Detect which cell encompasses the target text, then output its (X, Y) center coordinate. 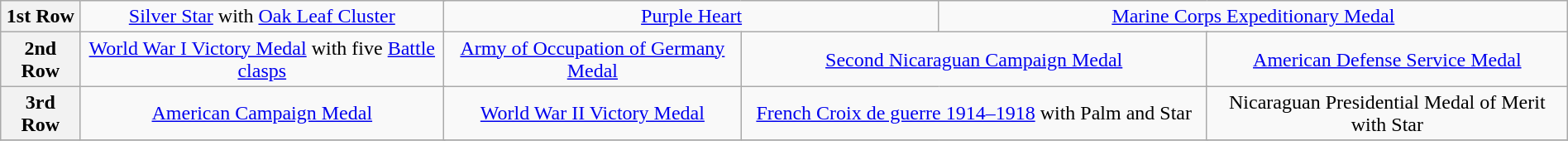
1st Row (41, 17)
World War I Victory Medal with five Battle clasps (262, 60)
Nicaraguan Presidential Medal of Merit with Star (1387, 113)
2nd Row (41, 60)
Second Nicaraguan Campaign Medal (974, 60)
American Campaign Medal (262, 113)
World War II Victory Medal (592, 113)
Marine Corps Expeditionary Medal (1253, 17)
Purple Heart (691, 17)
French Croix de guerre 1914–1918 with Palm and Star (974, 113)
Silver Star with Oak Leaf Cluster (262, 17)
Army of Occupation of Germany Medal (592, 60)
3rd Row (41, 113)
American Defense Service Medal (1387, 60)
